Pinpoint the cell where the given text exists, returning its [X, Y] midpoint coordinate. 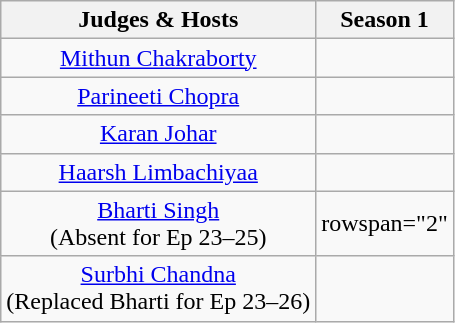
Haarsh Limbachiyaa [158, 172]
Mithun Chakraborty [158, 58]
rowspan="2" [385, 224]
Surbhi Chandna(Replaced Bharti for Ep 23–26) [158, 288]
Bharti Singh(Absent for Ep 23–25) [158, 224]
Season 1 [385, 20]
Judges & Hosts [158, 20]
Parineeti Chopra [158, 96]
Karan Johar [158, 134]
